Scan for the cell matching the given text and deliver its (X, Y) coordinate at center. 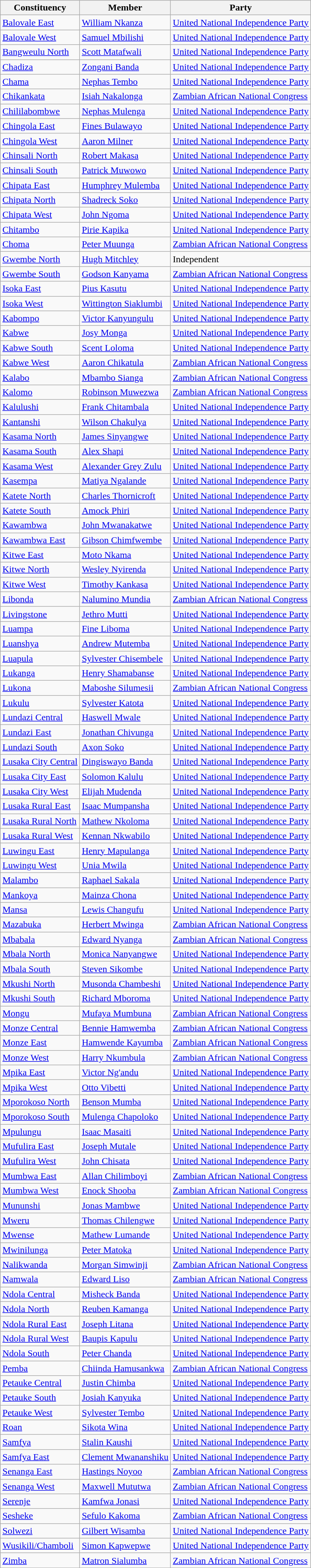
Samfya (40, 1442)
Mufulira East (40, 1146)
Robinson Muwezwa (125, 392)
Member (125, 8)
Isaac Masaiti (125, 1132)
Nephas Mulenga (125, 111)
Nalikwanda (40, 1265)
Kabompo (40, 318)
Luwingu West (40, 865)
Josiah Kanyuka (125, 1398)
Chipata West (40, 215)
Joseph Litana (125, 1324)
Kabwe South (40, 348)
Enock Shooba (125, 1191)
Roan (40, 1427)
Lewis Changufu (125, 910)
Benson Mumba (125, 1102)
Lukanga (40, 673)
Solwezi (40, 1531)
Monica Nanyangwe (125, 954)
Hugh Mitchley (125, 259)
Bangweulu North (40, 52)
Chadiza (40, 67)
Victor Kanyungulu (125, 318)
Unia Mwila (125, 865)
Mkushi South (40, 998)
Isaac Mumpansha (125, 806)
Kantanshi (40, 422)
Luanshya (40, 643)
Mbala South (40, 969)
Chinsali South (40, 170)
Harry Nkumbula (125, 1058)
Kasama West (40, 466)
Peter Muunga (125, 244)
Isoka East (40, 289)
John Mwanakatwe (125, 525)
Mathew Lumande (125, 1235)
Lusaka City West (40, 791)
Edward Nyanga (125, 939)
Chama (40, 82)
Gilbert Wisamba (125, 1531)
Jonas Mambwe (125, 1206)
Lusaka Rural North (40, 821)
Party (241, 8)
Mweru (40, 1220)
Luampa (40, 629)
Lundazi South (40, 747)
Godson Kanyama (125, 274)
Justin Chimba (125, 1383)
Kennan Nkwabilo (125, 836)
Pirie Kapika (125, 230)
Steven Sikombe (125, 969)
Mankoya (40, 895)
Shadreck Soko (125, 200)
Lundazi Central (40, 718)
Monze West (40, 1058)
Mbala North (40, 954)
Robert Makasa (125, 155)
Mpika West (40, 1087)
Kawambwa East (40, 540)
Kasama North (40, 437)
Timothy Kankasa (125, 584)
Ndola Rural East (40, 1324)
Andrew Mutemba (125, 643)
Alexander Grey Zulu (125, 466)
Chingola West (40, 141)
John Chisata (125, 1161)
Lukona (40, 688)
Richard Mboroma (125, 998)
Kitwe North (40, 570)
Chitambo (40, 230)
Mazabuka (40, 925)
Petauke Central (40, 1383)
Patrick Muwowo (125, 170)
Mwense (40, 1235)
Clement Mwananshiku (125, 1457)
Livingstone (40, 614)
Mporokoso North (40, 1102)
Musonda Chambeshi (125, 984)
Samfya East (40, 1457)
Isiah Nakalonga (125, 96)
Lusaka Rural East (40, 806)
Mununshi (40, 1206)
Kawambwa (40, 525)
Mainza Chona (125, 895)
Lusaka Rural West (40, 836)
Gwembe South (40, 274)
Lusaka City Central (40, 762)
Mumbwa West (40, 1191)
Hamwende Kayumba (125, 1043)
Kitwe West (40, 584)
Libonda (40, 599)
Henry Mapulanga (125, 850)
Mpulungu (40, 1132)
Sylvester Chisembele (125, 659)
Mkushi North (40, 984)
Humphrey Mulemba (125, 185)
Lundazi East (40, 732)
Josy Monga (125, 333)
Chipata North (40, 200)
Lusaka City East (40, 777)
Chikankata (40, 96)
Maxwell Mututwa (125, 1486)
Alex Shapi (125, 451)
Isoka West (40, 303)
Aaron Milner (125, 141)
Victor Ng'andu (125, 1072)
Wesley Nyirenda (125, 570)
Frank Chitambala (125, 407)
Samuel Mbilishi (125, 37)
Morgan Simwinji (125, 1265)
Petauke West (40, 1413)
Haswell Mwale (125, 718)
Mbabala (40, 939)
Jethro Mutti (125, 614)
James Sinyangwe (125, 437)
Sefulo Kakoma (125, 1516)
Edward Liso (125, 1279)
Ndola Central (40, 1294)
Hastings Noyoo (125, 1472)
Pemba (40, 1368)
Dingiswayo Banda (125, 762)
Monze Central (40, 1028)
Peter Chanda (125, 1353)
Scent Loloma (125, 348)
Matron Sialumba (125, 1560)
Simon Kapwepwe (125, 1545)
Zongani Banda (125, 67)
Fine Liboma (125, 629)
Ndola South (40, 1353)
Chililabombwe (40, 111)
Monze East (40, 1043)
Mufaya Mumbuna (125, 1013)
Aaron Chikatula (125, 362)
Balovale East (40, 23)
Elijah Mudenda (125, 791)
Mulenga Chapoloko (125, 1117)
Thomas Chilengwe (125, 1220)
Namwala (40, 1279)
Peter Matoka (125, 1250)
Sylvester Katota (125, 703)
Wittington Siaklumbi (125, 303)
Nephas Tembo (125, 82)
Maboshe Silumesii (125, 688)
Constituency (40, 8)
Lukulu (40, 703)
Henry Shamabanse (125, 673)
Senanga West (40, 1486)
Gibson Chimfwembe (125, 540)
Mwinilunga (40, 1250)
Zimba (40, 1560)
Chiinda Hamusankwa (125, 1368)
Charles Thornicroft (125, 496)
Ndola Rural West (40, 1338)
Serenje (40, 1501)
Pius Kasutu (125, 289)
Malambo (40, 880)
Katete North (40, 496)
Nalumino Mundia (125, 599)
Petauke South (40, 1398)
Chipata East (40, 185)
Mumbwa East (40, 1176)
Luwingu East (40, 850)
Mathew Nkoloma (125, 821)
Matiya Ngalande (125, 481)
Mansa (40, 910)
Kitwe East (40, 555)
Sikota Wina (125, 1427)
Mongu (40, 1013)
John Ngoma (125, 215)
Joseph Mutale (125, 1146)
Mporokoso South (40, 1117)
Kalomo (40, 392)
Otto Vibetti (125, 1087)
Jonathan Chivunga (125, 732)
Allan Chilimboyi (125, 1176)
Mufulira West (40, 1161)
Reuben Kamanga (125, 1309)
Mpika East (40, 1072)
Kalabo (40, 377)
Herbert Mwinga (125, 925)
Independent (241, 259)
Balovale West (40, 37)
Luapula (40, 659)
Stalin Kaushi (125, 1442)
Senanga East (40, 1472)
Chingola East (40, 126)
Amock Phiri (125, 510)
Kalulushi (40, 407)
Mbambo Sianga (125, 377)
Moto Nkama (125, 555)
Ndola North (40, 1309)
Wilson Chakulya (125, 422)
Misheck Banda (125, 1294)
Bennie Hamwemba (125, 1028)
Kamfwa Jonasi (125, 1501)
Wusikili/Chamboli (40, 1545)
Scott Matafwali (125, 52)
Katete South (40, 510)
Sylvester Tembo (125, 1413)
Fines Bulawayo (125, 126)
Kabwe (40, 333)
Kasama South (40, 451)
William Nkanza (125, 23)
Choma (40, 244)
Solomon Kalulu (125, 777)
Axon Soko (125, 747)
Sesheke (40, 1516)
Kabwe West (40, 362)
Chinsali North (40, 155)
Raphael Sakala (125, 880)
Kasempa (40, 481)
Baupis Kapulu (125, 1338)
Gwembe North (40, 259)
